Output the (X, Y) coordinate of the center of the cell containing the given text.  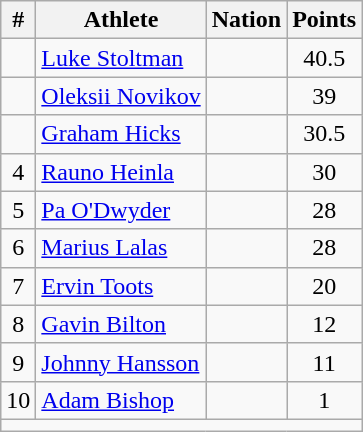
Graham Hicks (121, 134)
9 (18, 362)
7 (18, 286)
Athlete (121, 20)
20 (324, 286)
11 (324, 362)
10 (18, 400)
6 (18, 248)
Points (324, 20)
# (18, 20)
40.5 (324, 58)
Pa O'Dwyder (121, 210)
12 (324, 324)
Adam Bishop (121, 400)
4 (18, 172)
Luke Stoltman (121, 58)
30 (324, 172)
Ervin Toots (121, 286)
Gavin Bilton (121, 324)
8 (18, 324)
5 (18, 210)
Johnny Hansson (121, 362)
Oleksii Novikov (121, 96)
30.5 (324, 134)
Nation (246, 20)
1 (324, 400)
Rauno Heinla (121, 172)
Marius Lalas (121, 248)
39 (324, 96)
